Identify which cell holds the provided text, then report its [X, Y] central coordinate. 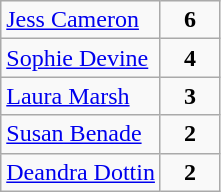
4 [190, 58]
Sophie Devine [81, 58]
Jess Cameron [81, 20]
Laura Marsh [81, 96]
3 [190, 96]
6 [190, 20]
Deandra Dottin [81, 172]
Susan Benade [81, 134]
